For the text-containing cell, return its midpoint in (X, Y) coordinate format. 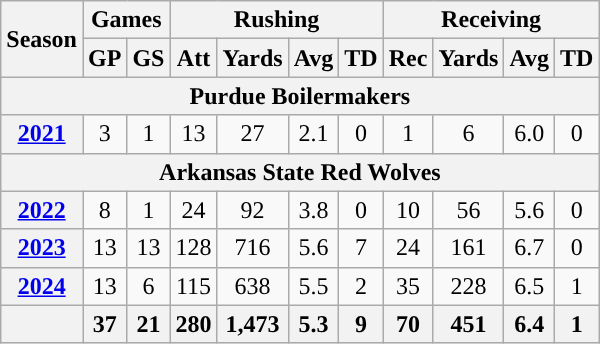
2021 (42, 134)
8 (104, 210)
716 (252, 248)
Purdue Boilermakers (300, 96)
Att (194, 58)
2023 (42, 248)
3.8 (314, 210)
27 (252, 134)
10 (408, 210)
228 (468, 286)
6.7 (530, 248)
7 (361, 248)
GS (148, 58)
21 (148, 324)
Season (42, 39)
GP (104, 58)
1,473 (252, 324)
37 (104, 324)
Games (126, 20)
70 (408, 324)
6.5 (530, 286)
Rushing (276, 20)
2024 (42, 286)
56 (468, 210)
9 (361, 324)
638 (252, 286)
115 (194, 286)
6.4 (530, 324)
280 (194, 324)
161 (468, 248)
6.0 (530, 134)
Rec (408, 58)
35 (408, 286)
Receiving (491, 20)
Arkansas State Red Wolves (300, 172)
92 (252, 210)
451 (468, 324)
3 (104, 134)
128 (194, 248)
2.1 (314, 134)
5.3 (314, 324)
5.5 (314, 286)
2 (361, 286)
2022 (42, 210)
